Detect which cell encompasses the target text, then output its (x, y) center coordinate. 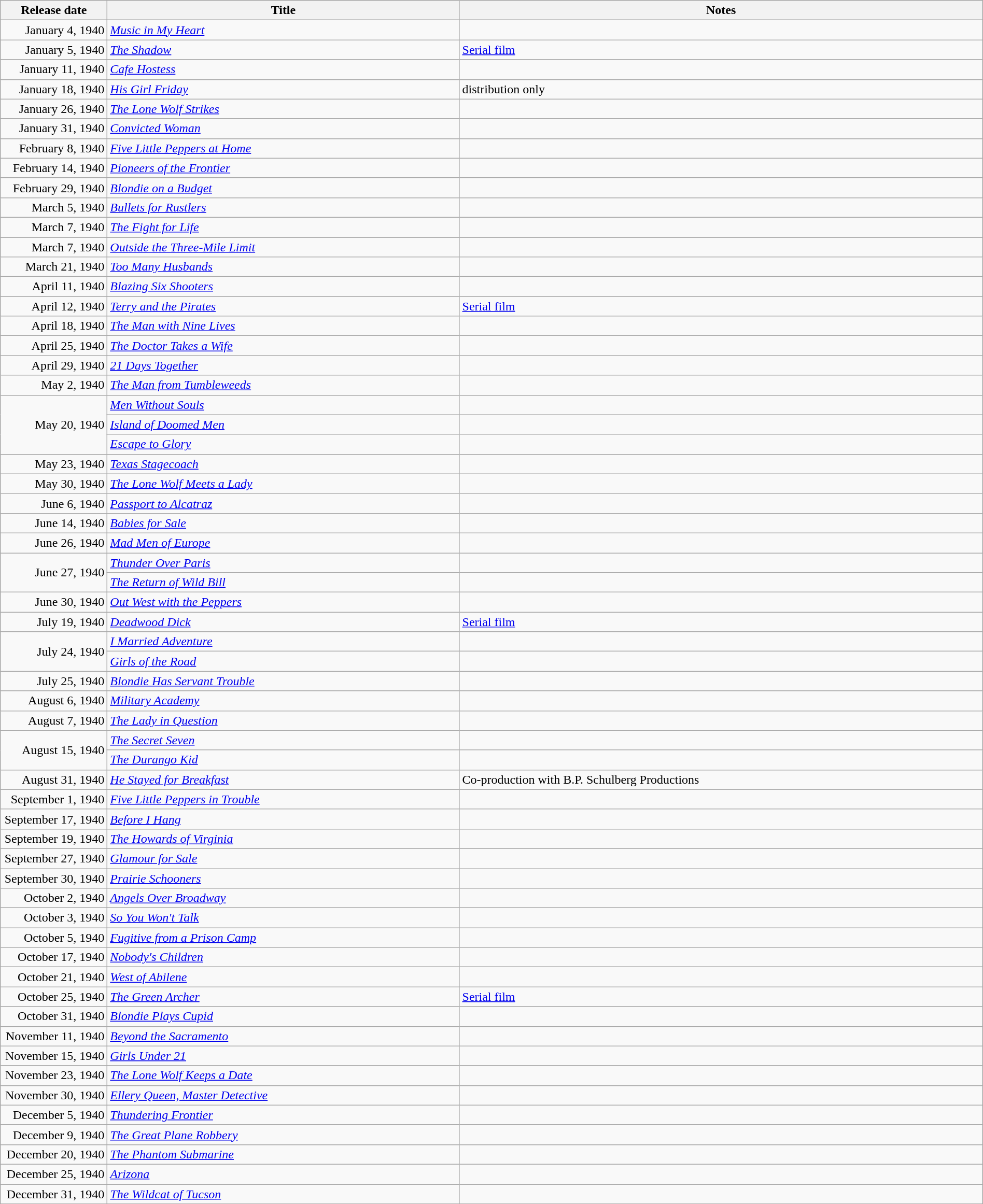
Release date (54, 10)
Girls Under 21 (283, 1056)
The Wildcat of Tucson (283, 1194)
February 14, 1940 (54, 168)
Blondie Has Servant Trouble (283, 681)
August 15, 1940 (54, 750)
March 21, 1940 (54, 267)
Outside the Three-Mile Limit (283, 247)
Girls of the Road (283, 661)
Terry and the Pirates (283, 306)
September 19, 1940 (54, 839)
January 11, 1940 (54, 69)
November 15, 1940 (54, 1056)
February 8, 1940 (54, 148)
April 25, 1940 (54, 346)
October 25, 1940 (54, 997)
January 26, 1940 (54, 109)
distribution only (721, 89)
Fugitive from a Prison Camp (283, 938)
December 5, 1940 (54, 1115)
Glamour for Sale (283, 858)
October 31, 1940 (54, 1016)
Five Little Peppers at Home (283, 148)
May 23, 1940 (54, 464)
The Lady in Question (283, 720)
Too Many Husbands (283, 267)
Thundering Frontier (283, 1115)
April 18, 1940 (54, 326)
Prairie Schooners (283, 879)
The Shadow (283, 50)
Nobody's Children (283, 957)
Five Little Peppers in Trouble (283, 799)
December 20, 1940 (54, 1154)
Cafe Hostess (283, 69)
Music in My Heart (283, 30)
December 9, 1940 (54, 1135)
Blazing Six Shooters (283, 287)
June 30, 1940 (54, 602)
Escape to Glory (283, 444)
October 2, 1940 (54, 898)
The Doctor Takes a Wife (283, 346)
The Lone Wolf Meets a Lady (283, 484)
August 31, 1940 (54, 780)
Deadwood Dick (283, 622)
Blondie Plays Cupid (283, 1016)
Angels Over Broadway (283, 898)
July 19, 1940 (54, 622)
June 27, 1940 (54, 572)
The Secret Seven (283, 740)
June 26, 1940 (54, 543)
March 5, 1940 (54, 207)
I Married Adventure (283, 642)
Military Academy (283, 701)
Thunder Over Paris (283, 562)
21 Days Together (283, 365)
August 6, 1940 (54, 701)
West of Abilene (283, 977)
January 18, 1940 (54, 89)
The Fight for Life (283, 227)
Convicted Woman (283, 129)
Mad Men of Europe (283, 543)
September 17, 1940 (54, 819)
The Lone Wolf Keeps a Date (283, 1075)
Beyond the Sacramento (283, 1036)
The Return of Wild Bill (283, 583)
Passport to Alcatraz (283, 503)
September 30, 1940 (54, 879)
October 21, 1940 (54, 977)
January 31, 1940 (54, 129)
He Stayed for Breakfast (283, 780)
October 5, 1940 (54, 938)
November 11, 1940 (54, 1036)
April 12, 1940 (54, 306)
September 27, 1940 (54, 858)
The Green Archer (283, 997)
December 31, 1940 (54, 1194)
July 25, 1940 (54, 681)
January 4, 1940 (54, 30)
Blondie on a Budget (283, 188)
July 24, 1940 (54, 651)
April 29, 1940 (54, 365)
June 6, 1940 (54, 503)
January 5, 1940 (54, 50)
May 2, 1940 (54, 385)
June 14, 1940 (54, 523)
October 3, 1940 (54, 918)
His Girl Friday (283, 89)
May 30, 1940 (54, 484)
The Phantom Submarine (283, 1154)
The Lone Wolf Strikes (283, 109)
April 11, 1940 (54, 287)
Title (283, 10)
Bullets for Rustlers (283, 207)
September 1, 1940 (54, 799)
November 23, 1940 (54, 1075)
The Durango Kid (283, 760)
November 30, 1940 (54, 1095)
Notes (721, 10)
Babies for Sale (283, 523)
Before I Hang (283, 819)
The Man with Nine Lives (283, 326)
December 25, 1940 (54, 1174)
Ellery Queen, Master Detective (283, 1095)
Men Without Souls (283, 405)
February 29, 1940 (54, 188)
May 20, 1940 (54, 424)
Co-production with B.P. Schulberg Productions (721, 780)
October 17, 1940 (54, 957)
The Man from Tumbleweeds (283, 385)
The Great Plane Robbery (283, 1135)
Texas Stagecoach (283, 464)
Out West with the Peppers (283, 602)
Arizona (283, 1174)
Pioneers of the Frontier (283, 168)
The Howards of Virginia (283, 839)
So You Won't Talk (283, 918)
August 7, 1940 (54, 720)
Island of Doomed Men (283, 424)
